Output the (X, Y) coordinate of the center of the cell containing the given text.  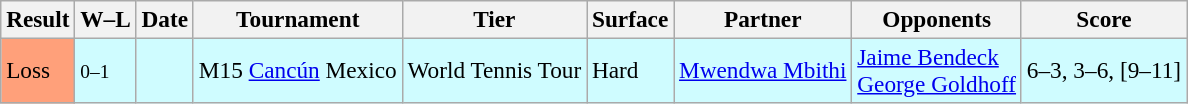
Result (38, 19)
Tournament (298, 19)
Date (164, 19)
Jaime Bendeck George Goldhoff (937, 70)
Loss (38, 70)
Score (1104, 19)
World Tennis Tour (494, 70)
W–L (106, 19)
Hard (630, 70)
6–3, 3–6, [9–11] (1104, 70)
Opponents (937, 19)
0–1 (106, 70)
Mwendwa Mbithi (763, 70)
Tier (494, 19)
Surface (630, 19)
Partner (763, 19)
M15 Cancún Mexico (298, 70)
